Return (x, y) of the center of cell containing provided text 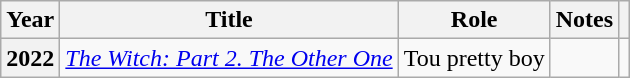
2022 (30, 58)
The Witch: Part 2. The Other One (229, 58)
Year (30, 20)
Role (474, 20)
Tou pretty boy (474, 58)
Title (229, 20)
Notes (584, 20)
